Scan for the cell matching the given text and deliver its [X, Y] coordinate at center. 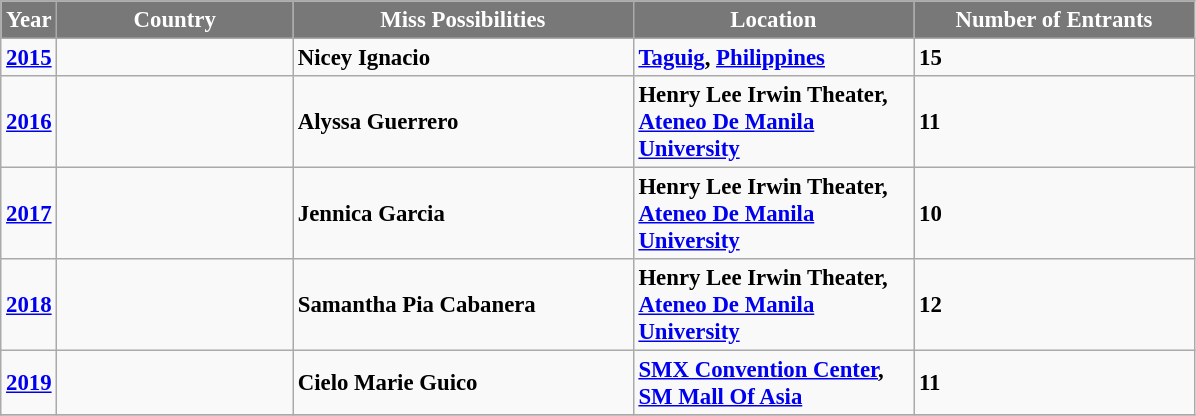
Samantha Pia Cabanera [462, 305]
Cielo Marie Guico [462, 384]
12 [1054, 305]
2015 [29, 58]
Alyssa Guerrero [462, 122]
2018 [29, 305]
SMX Convention Center, SM Mall Of Asia [774, 384]
15 [1054, 58]
Year [29, 20]
Location [774, 20]
2017 [29, 214]
Miss Possibilities [462, 20]
Taguig, Philippines [774, 58]
10 [1054, 214]
2016 [29, 122]
Jennica Garcia [462, 214]
2019 [29, 384]
Country [175, 20]
Number of Entrants [1054, 20]
Nicey Ignacio [462, 58]
